Provide the (X, Y) coordinate of the cell's center where the given text is located.  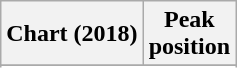
Peak position (189, 34)
Chart (2018) (72, 34)
